For the text-containing cell, return its midpoint in (X, Y) coordinate format. 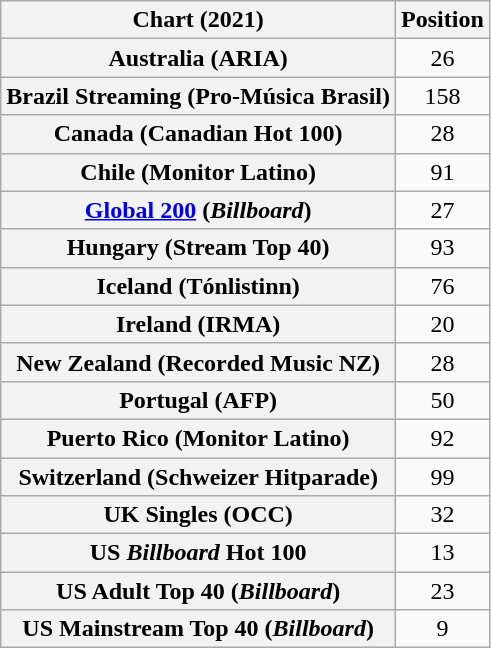
50 (443, 400)
23 (443, 591)
Brazil Streaming (Pro-Música Brasil) (198, 96)
Ireland (IRMA) (198, 324)
Switzerland (Schweizer Hitparade) (198, 477)
US Billboard Hot 100 (198, 553)
Position (443, 20)
91 (443, 172)
Iceland (Tónlistinn) (198, 286)
158 (443, 96)
93 (443, 248)
20 (443, 324)
US Mainstream Top 40 (Billboard) (198, 629)
Hungary (Stream Top 40) (198, 248)
32 (443, 515)
UK Singles (OCC) (198, 515)
Canada (Canadian Hot 100) (198, 134)
Portugal (AFP) (198, 400)
76 (443, 286)
Chart (2021) (198, 20)
New Zealand (Recorded Music NZ) (198, 362)
US Adult Top 40 (Billboard) (198, 591)
92 (443, 438)
Chile (Monitor Latino) (198, 172)
13 (443, 553)
Australia (ARIA) (198, 58)
Puerto Rico (Monitor Latino) (198, 438)
26 (443, 58)
27 (443, 210)
99 (443, 477)
9 (443, 629)
Global 200 (Billboard) (198, 210)
